Search for the cell housing the specified text and yield its (x, y) center coordinate. 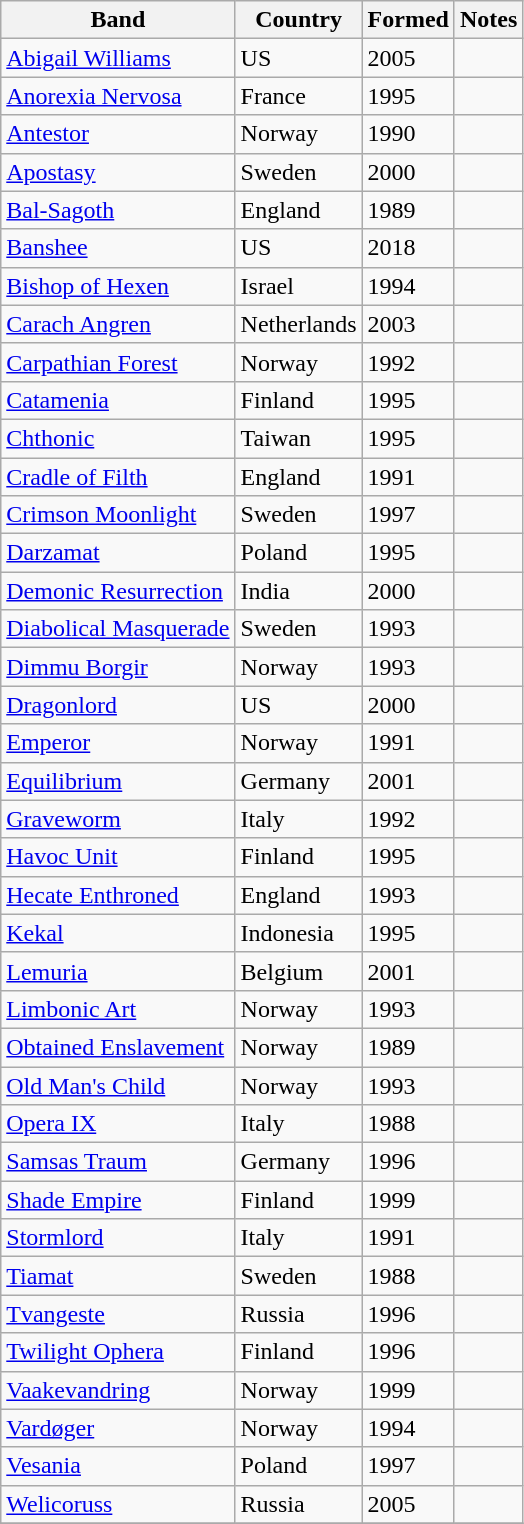
Stormlord (118, 1238)
Banshee (118, 248)
Bal-Sagoth (118, 210)
2003 (408, 324)
India (298, 591)
Shade Empire (118, 1200)
Abigail Williams (118, 58)
Bishop of Hexen (118, 286)
Carpathian Forest (118, 362)
Kekal (118, 933)
Taiwan (298, 438)
Apostasy (118, 172)
Welicoruss (118, 1504)
Antestor (118, 134)
Tvangeste (118, 1314)
Samsas Traum (118, 1162)
Emperor (118, 743)
Belgium (298, 971)
Crimson Moonlight (118, 515)
1990 (408, 134)
Cradle of Filth (118, 477)
Darzamat (118, 553)
Equilibrium (118, 781)
Vaakevandring (118, 1390)
Havoc Unit (118, 857)
Dragonlord (118, 705)
Vesania (118, 1466)
Anorexia Nervosa (118, 96)
Hecate Enthroned (118, 895)
Israel (298, 286)
Carach Angren (118, 324)
Tiamat (118, 1276)
Limbonic Art (118, 1009)
Dimmu Borgir (118, 667)
Chthonic (118, 438)
Vardøger (118, 1428)
Lemuria (118, 971)
Opera IX (118, 1124)
Old Man's Child (118, 1085)
2018 (408, 248)
Band (118, 20)
Indonesia (298, 933)
Obtained Enslavement (118, 1047)
Netherlands (298, 324)
Formed (408, 20)
Country (298, 20)
Demonic Resurrection (118, 591)
Graveworm (118, 819)
Diabolical Masquerade (118, 629)
France (298, 96)
Notes (488, 20)
Catamenia (118, 400)
Twilight Ophera (118, 1352)
